Extract the [x, y] coordinate from the center of the cell holding the provided text.  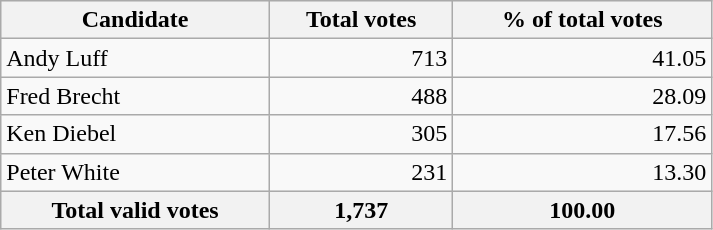
Total votes [360, 20]
Candidate [136, 20]
13.30 [582, 172]
Total valid votes [136, 210]
Andy Luff [136, 58]
17.56 [582, 134]
Peter White [136, 172]
488 [360, 96]
231 [360, 172]
Fred Brecht [136, 96]
100.00 [582, 210]
28.09 [582, 96]
713 [360, 58]
305 [360, 134]
41.05 [582, 58]
Ken Diebel [136, 134]
1,737 [360, 210]
% of total votes [582, 20]
